Locate the cell with the specified text and output its (X, Y) center coordinate. 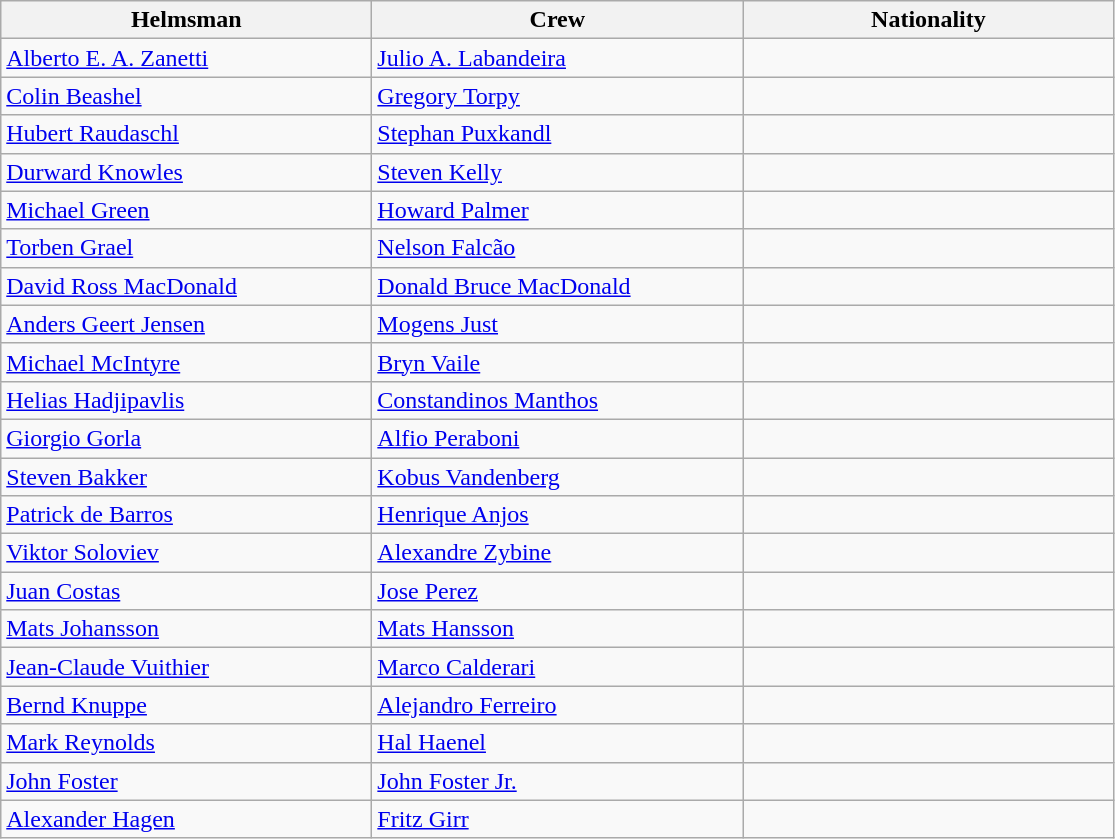
Fritz Girr (558, 819)
Michael McIntyre (186, 362)
Alexander Hagen (186, 819)
Durward Knowles (186, 172)
Constandinos Manthos (558, 400)
Alejandro Ferreiro (558, 705)
Bernd Knuppe (186, 705)
Hal Haenel (558, 743)
Michael Green (186, 210)
Stephan Puxkandl (558, 134)
Helias Hadjipavlis (186, 400)
Juan Costas (186, 591)
Steven Bakker (186, 477)
Marco Calderari (558, 667)
Colin Beashel (186, 96)
Mogens Just (558, 324)
Kobus Vandenberg (558, 477)
Howard Palmer (558, 210)
Jean-Claude Vuithier (186, 667)
Torben Grael (186, 248)
Bryn Vaile (558, 362)
Giorgio Gorla (186, 438)
Alberto E. A. Zanetti (186, 58)
Jose Perez (558, 591)
Nelson Falcão (558, 248)
Alfio Peraboni (558, 438)
Alexandre Zybine (558, 553)
Mats Hansson (558, 629)
David Ross MacDonald (186, 286)
Julio A. Labandeira (558, 58)
Henrique Anjos (558, 515)
John Foster Jr. (558, 781)
Viktor Soloviev (186, 553)
Helmsman (186, 20)
Steven Kelly (558, 172)
Hubert Raudaschl (186, 134)
Mark Reynolds (186, 743)
John Foster (186, 781)
Gregory Torpy (558, 96)
Crew (558, 20)
Patrick de Barros (186, 515)
Donald Bruce MacDonald (558, 286)
Mats Johansson (186, 629)
Anders Geert Jensen (186, 324)
Nationality (928, 20)
